For the text-containing cell, return its midpoint in (X, Y) coordinate format. 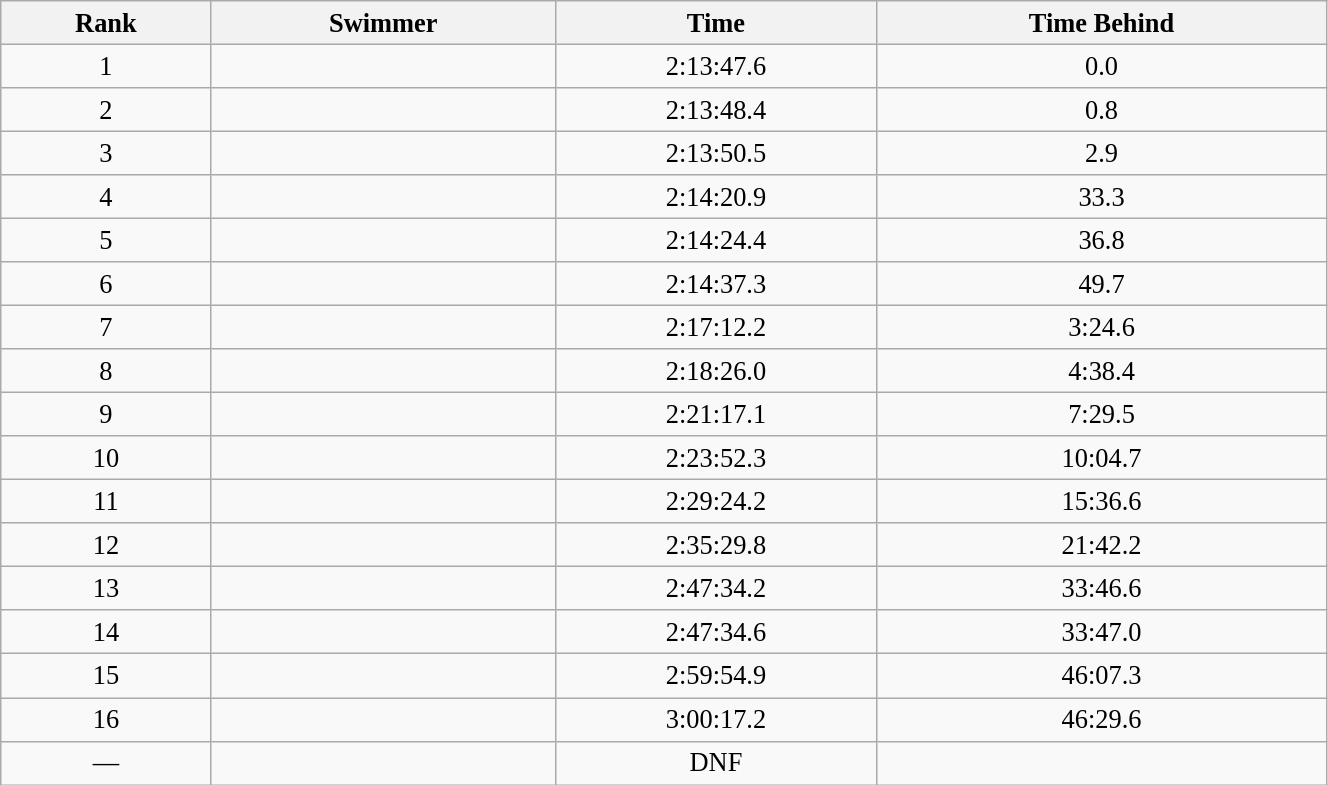
10 (106, 458)
2:23:52.3 (716, 458)
4 (106, 197)
1 (106, 66)
15 (106, 676)
DNF (716, 763)
Time Behind (1102, 22)
5 (106, 240)
2:21:17.1 (716, 414)
2:14:24.4 (716, 240)
15:36.6 (1102, 501)
0.0 (1102, 66)
2:59:54.9 (716, 676)
36.8 (1102, 240)
2:13:48.4 (716, 109)
2:14:20.9 (716, 197)
2:35:29.8 (716, 545)
2 (106, 109)
12 (106, 545)
2:13:47.6 (716, 66)
10:04.7 (1102, 458)
33:46.6 (1102, 588)
6 (106, 284)
Time (716, 22)
9 (106, 414)
49.7 (1102, 284)
3 (106, 153)
16 (106, 719)
Swimmer (383, 22)
4:38.4 (1102, 371)
7:29.5 (1102, 414)
2:29:24.2 (716, 501)
Rank (106, 22)
0.8 (1102, 109)
— (106, 763)
2:17:12.2 (716, 327)
46:29.6 (1102, 719)
33:47.0 (1102, 632)
3:00:17.2 (716, 719)
33.3 (1102, 197)
2:13:50.5 (716, 153)
14 (106, 632)
2:47:34.2 (716, 588)
13 (106, 588)
8 (106, 371)
46:07.3 (1102, 676)
2:47:34.6 (716, 632)
2.9 (1102, 153)
21:42.2 (1102, 545)
3:24.6 (1102, 327)
7 (106, 327)
11 (106, 501)
2:18:26.0 (716, 371)
2:14:37.3 (716, 284)
